Locate the cell with the specified text and output its (x, y) center coordinate. 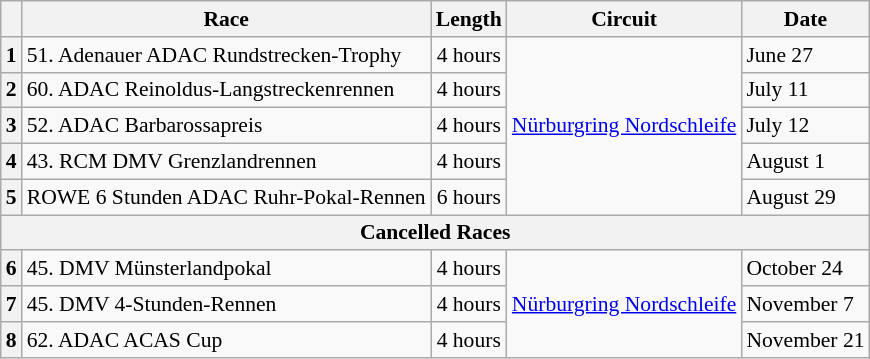
August 1 (805, 162)
October 24 (805, 269)
1 (12, 55)
June 27 (805, 55)
November 21 (805, 340)
6 hours (469, 197)
43. RCM DMV Grenzlandrennen (226, 162)
Length (469, 19)
July 12 (805, 126)
45. DMV 4-Stunden-Rennen (226, 304)
62. ADAC ACAS Cup (226, 340)
Race (226, 19)
August 29 (805, 197)
45. DMV Münsterlandpokal (226, 269)
4 (12, 162)
7 (12, 304)
51. Adenauer ADAC Rundstrecken-Trophy (226, 55)
60. ADAC Reinoldus-Langstreckenrennen (226, 90)
Circuit (624, 19)
5 (12, 197)
2 (12, 90)
3 (12, 126)
July 11 (805, 90)
Cancelled Races (436, 233)
Date (805, 19)
ROWE 6 Stunden ADAC Ruhr-Pokal-Rennen (226, 197)
52. ADAC Barbarossapreis (226, 126)
8 (12, 340)
November 7 (805, 304)
6 (12, 269)
